Pinpoint the cell where the given text exists, returning its [x, y] midpoint coordinate. 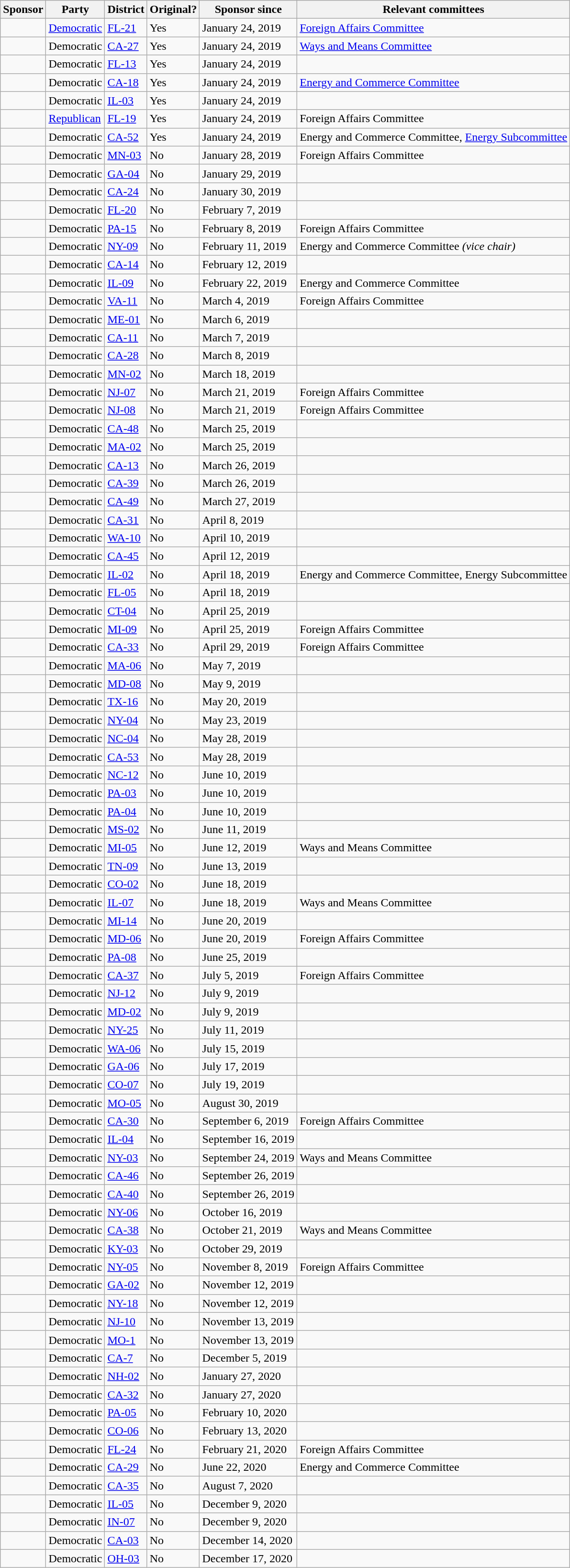
GA-04 [126, 173]
June 12, 2019 [248, 848]
NY-06 [126, 1212]
IL-09 [126, 283]
IL-04 [126, 1139]
MI-09 [126, 629]
June 22, 2020 [248, 1467]
January 28, 2019 [248, 155]
IL-02 [126, 575]
April 12, 2019 [248, 556]
MS-02 [126, 830]
August 7, 2020 [248, 1486]
CA-46 [126, 1176]
March 6, 2019 [248, 319]
MN-02 [126, 374]
TN-09 [126, 866]
CT-04 [126, 611]
CA-49 [126, 501]
September 16, 2019 [248, 1139]
NJ-08 [126, 410]
CO-07 [126, 1084]
NC-12 [126, 775]
OH-03 [126, 1558]
October 21, 2019 [248, 1230]
MD-02 [126, 1012]
PA-04 [126, 812]
MO-1 [126, 1340]
CO-02 [126, 884]
FL-13 [126, 64]
February 8, 2019 [248, 228]
CA-24 [126, 192]
MI-14 [126, 921]
February 12, 2019 [248, 265]
District [126, 10]
March 7, 2019 [248, 338]
February 21, 2020 [248, 1449]
PA-15 [126, 228]
February 10, 2020 [248, 1413]
IL-05 [126, 1504]
March 18, 2019 [248, 374]
CA-7 [126, 1358]
October 29, 2019 [248, 1249]
NY-04 [126, 720]
GA-02 [126, 1285]
February 11, 2019 [248, 247]
IL-07 [126, 902]
MD-08 [126, 684]
MA-06 [126, 666]
CA-14 [126, 265]
April 29, 2019 [248, 647]
NY-25 [126, 1030]
CA-48 [126, 429]
May 7, 2019 [248, 666]
NC-04 [126, 738]
FL-21 [126, 28]
CA-33 [126, 647]
CA-37 [126, 975]
NY-18 [126, 1303]
MD-06 [126, 939]
June 13, 2019 [248, 866]
September 6, 2019 [248, 1121]
PA-03 [126, 793]
July 19, 2019 [248, 1084]
CA-29 [126, 1467]
June 11, 2019 [248, 830]
CA-13 [126, 465]
CA-28 [126, 356]
October 16, 2019 [248, 1212]
CA-35 [126, 1486]
WA-06 [126, 1048]
NJ-10 [126, 1321]
PA-05 [126, 1413]
KY-03 [126, 1249]
December 17, 2020 [248, 1558]
MA-02 [126, 447]
MO-05 [126, 1103]
CA-32 [126, 1395]
CA-30 [126, 1121]
GA-06 [126, 1066]
March 8, 2019 [248, 356]
CA-31 [126, 519]
CA-40 [126, 1194]
December 14, 2020 [248, 1540]
February 7, 2019 [248, 210]
FL-19 [126, 119]
CA-11 [126, 338]
PA-08 [126, 957]
April 8, 2019 [248, 519]
CA-27 [126, 46]
CA-39 [126, 483]
CA-45 [126, 556]
May 9, 2019 [248, 684]
FL-24 [126, 1449]
July 11, 2019 [248, 1030]
December 5, 2019 [248, 1358]
Relevant committees [434, 10]
May 20, 2019 [248, 702]
May 23, 2019 [248, 720]
Sponsor since [248, 10]
IN-07 [126, 1522]
March 4, 2019 [248, 301]
Sponsor [23, 10]
CA-38 [126, 1230]
NY-03 [126, 1158]
September 24, 2019 [248, 1158]
Original? [173, 10]
July 15, 2019 [248, 1048]
WA-10 [126, 538]
August 30, 2019 [248, 1103]
NJ-12 [126, 993]
MI-05 [126, 848]
IL-03 [126, 101]
January 29, 2019 [248, 173]
FL-20 [126, 210]
November 8, 2019 [248, 1267]
January 30, 2019 [248, 192]
NY-05 [126, 1267]
CA-03 [126, 1540]
Energy and Commerce Committee (vice chair) [434, 247]
April 10, 2019 [248, 538]
CA-18 [126, 82]
Party [76, 10]
MN-03 [126, 155]
February 22, 2019 [248, 283]
March 27, 2019 [248, 501]
NJ-07 [126, 392]
VA-11 [126, 301]
Republican [76, 119]
CO-06 [126, 1431]
CA-53 [126, 756]
February 13, 2020 [248, 1431]
FL-05 [126, 593]
July 17, 2019 [248, 1066]
NH-02 [126, 1376]
June 25, 2019 [248, 957]
ME-01 [126, 319]
NY-09 [126, 247]
TX-16 [126, 702]
July 5, 2019 [248, 975]
CA-52 [126, 137]
